From the cell containing the given text, extract its center point as [X, Y] coordinate. 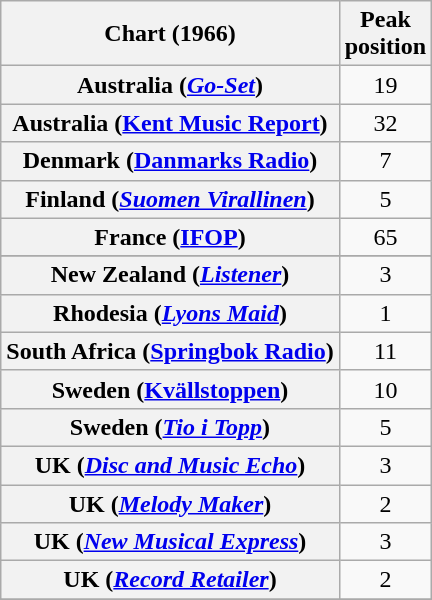
Chart (1966) [170, 34]
Finland (Suomen Virallinen) [170, 199]
7 [385, 161]
France (IFOP) [170, 237]
Australia (Kent Music Report) [170, 123]
South Africa (Springbok Radio) [170, 351]
UK (Disc and Music Echo) [170, 465]
Australia (Go-Set) [170, 85]
UK (New Musical Express) [170, 542]
Denmark (Danmarks Radio) [170, 161]
11 [385, 351]
Sweden (Tio i Topp) [170, 427]
UK (Record Retailer) [170, 580]
UK (Melody Maker) [170, 503]
Sweden (Kvällstoppen) [170, 389]
32 [385, 123]
1 [385, 313]
Peakposition [385, 34]
New Zealand (Listener) [170, 275]
65 [385, 237]
Rhodesia (Lyons Maid) [170, 313]
10 [385, 389]
19 [385, 85]
